Output the [X, Y] coordinate of the center of the cell containing the given text.  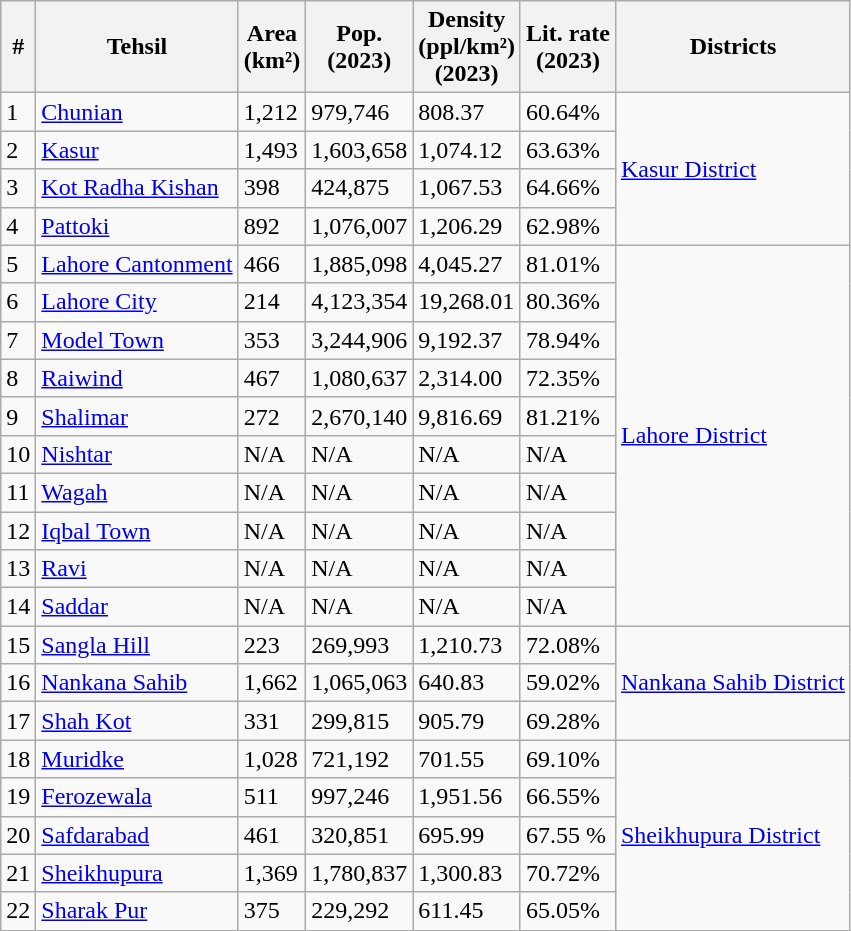
14 [18, 607]
69.10% [568, 759]
12 [18, 531]
808.37 [467, 112]
16 [18, 683]
Kot Radha Kishan [137, 188]
1,028 [272, 759]
721,192 [360, 759]
Pop.(2023) [360, 47]
1,951.56 [467, 797]
320,851 [360, 835]
Sangla Hill [137, 645]
4,123,354 [360, 302]
7 [18, 340]
Nankana Sahib [137, 683]
1,493 [272, 150]
21 [18, 873]
3,244,906 [360, 340]
223 [272, 645]
Lit. rate(2023) [568, 47]
63.63% [568, 150]
Safdarabad [137, 835]
66.55% [568, 797]
13 [18, 569]
375 [272, 911]
22 [18, 911]
1 [18, 112]
19,268.01 [467, 302]
997,246 [360, 797]
4,045.27 [467, 264]
695.99 [467, 835]
1,300.83 [467, 873]
17 [18, 721]
2,670,140 [360, 416]
1,210.73 [467, 645]
15 [18, 645]
9,192.37 [467, 340]
1,780,837 [360, 873]
1,206.29 [467, 226]
19 [18, 797]
Sheikhupura District [732, 835]
Shah Kot [137, 721]
979,746 [360, 112]
Ravi [137, 569]
272 [272, 416]
80.36% [568, 302]
78.94% [568, 340]
Iqbal Town [137, 531]
4 [18, 226]
1,080,637 [360, 378]
Tehsil [137, 47]
424,875 [360, 188]
# [18, 47]
Sharak Pur [137, 911]
64.66% [568, 188]
611.45 [467, 911]
9,816.69 [467, 416]
1,212 [272, 112]
905.79 [467, 721]
Districts [732, 47]
8 [18, 378]
59.02% [568, 683]
467 [272, 378]
Area(km²) [272, 47]
1,067.53 [467, 188]
299,815 [360, 721]
Kasur [137, 150]
1,885,098 [360, 264]
214 [272, 302]
Model Town [137, 340]
1,662 [272, 683]
20 [18, 835]
Nankana Sahib District [732, 683]
Sheikhupura [137, 873]
69.28% [568, 721]
461 [272, 835]
398 [272, 188]
269,993 [360, 645]
1,076,007 [360, 226]
Saddar [137, 607]
72.35% [568, 378]
2 [18, 150]
10 [18, 454]
5 [18, 264]
18 [18, 759]
Density(ppl/km²)(2023) [467, 47]
81.21% [568, 416]
Shalimar [137, 416]
Wagah [137, 492]
1,603,658 [360, 150]
640.83 [467, 683]
Lahore District [732, 436]
9 [18, 416]
67.55 % [568, 835]
229,292 [360, 911]
Lahore City [137, 302]
Kasur District [732, 169]
Nishtar [137, 454]
60.64% [568, 112]
353 [272, 340]
81.01% [568, 264]
Muridke [137, 759]
65.05% [568, 911]
1,065,063 [360, 683]
70.72% [568, 873]
1,074.12 [467, 150]
11 [18, 492]
Raiwind [137, 378]
72.08% [568, 645]
466 [272, 264]
331 [272, 721]
Ferozewala [137, 797]
Lahore Cantonment [137, 264]
701.55 [467, 759]
Chunian [137, 112]
1,369 [272, 873]
62.98% [568, 226]
3 [18, 188]
2,314.00 [467, 378]
Pattoki [137, 226]
511 [272, 797]
6 [18, 302]
892 [272, 226]
